Return [X, Y] of the center of cell containing provided text 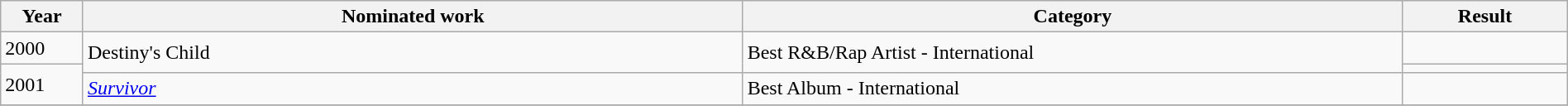
Best Album - International [1073, 89]
Survivor [413, 89]
Nominated work [413, 17]
2000 [42, 48]
Best R&B/Rap Artist - International [1073, 53]
2001 [42, 84]
Year [42, 17]
Destiny's Child [413, 53]
Category [1073, 17]
Result [1485, 17]
